Identify which cell holds the provided text, then report its (X, Y) central coordinate. 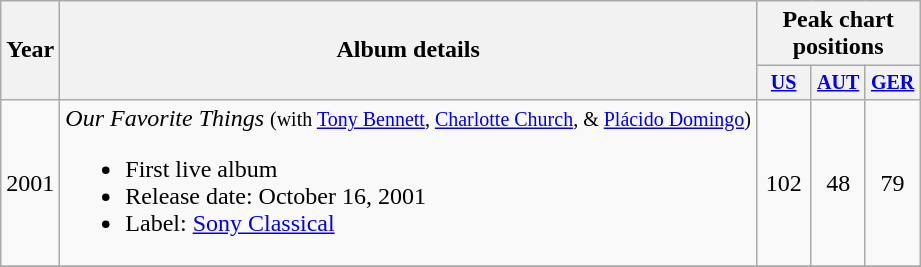
79 (892, 182)
Year (30, 50)
US (783, 82)
2001 (30, 182)
GER (892, 82)
48 (838, 182)
AUT (838, 82)
Album details (408, 50)
Peak chart positions (838, 34)
102 (783, 182)
Our Favorite Things (with Tony Bennett, Charlotte Church, & Plácido Domingo) First live albumRelease date: October 16, 2001Label: Sony Classical (408, 182)
